Return (X, Y) of the center of cell containing provided text 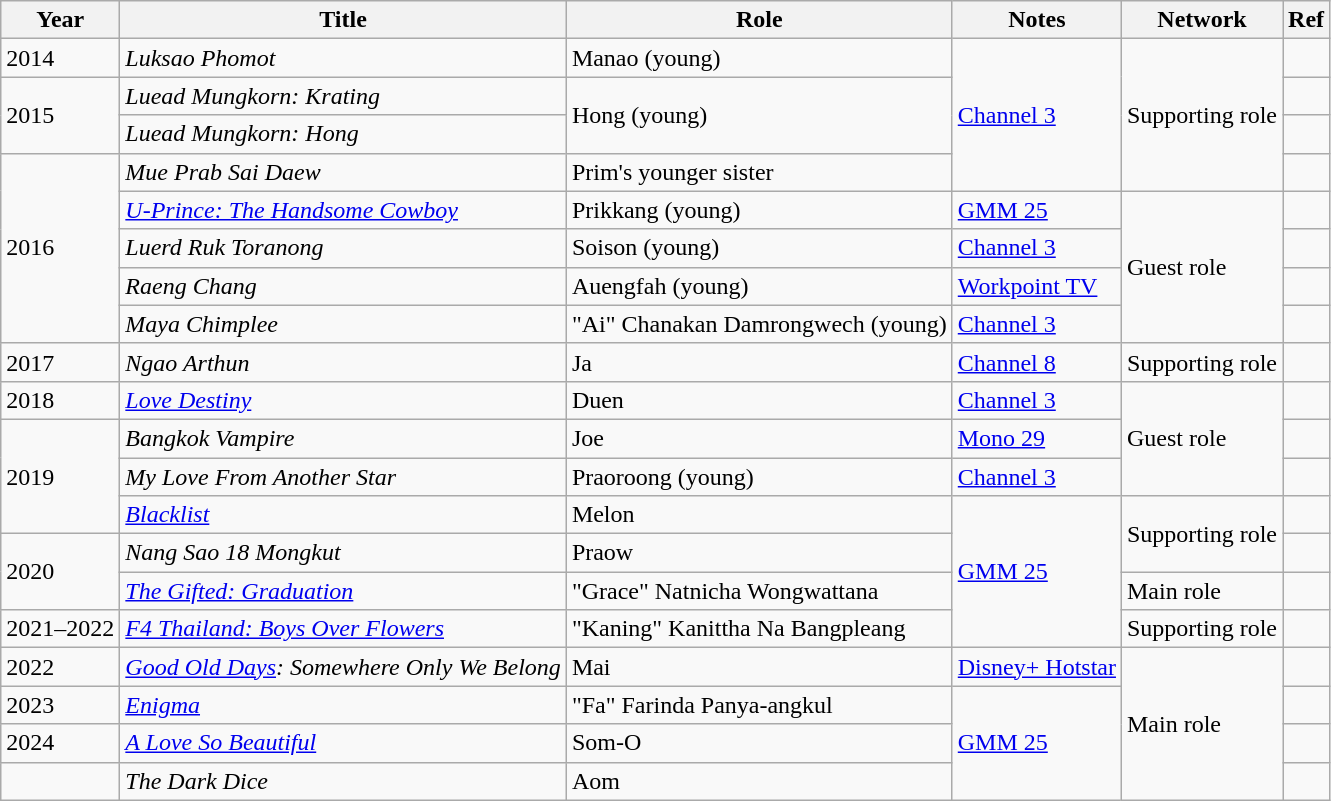
2017 (60, 362)
Network (1202, 20)
Mono 29 (1036, 438)
Luead Mungkorn: Hong (344, 134)
Luerd Ruk Toranong (344, 248)
Soison (young) (759, 248)
2022 (60, 667)
Luksao Phomot (344, 58)
2015 (60, 115)
Manao (young) (759, 58)
F4 Thailand: Boys Over Flowers (344, 629)
Som-O (759, 743)
Ref (1306, 20)
Maya Chimplee (344, 324)
Bangkok Vampire (344, 438)
Role (759, 20)
Disney+ Hotstar (1036, 667)
"Ai" Chanakan Damrongwech (young) (759, 324)
Duen (759, 400)
Mue Prab Sai Daew (344, 172)
2014 (60, 58)
Good Old Days: Somewhere Only We Belong (344, 667)
Notes (1036, 20)
2018 (60, 400)
Praoroong (young) (759, 477)
2019 (60, 476)
My Love From Another Star (344, 477)
A Love So Beautiful (344, 743)
Prim's younger sister (759, 172)
Joe (759, 438)
Love Destiny (344, 400)
Channel 8 (1036, 362)
"Fa" Farinda Panya-angkul (759, 705)
Title (344, 20)
Aom (759, 781)
The Gifted: Graduation (344, 591)
Hong (young) (759, 115)
Nang Sao 18 Mongkut (344, 553)
"Kaning" Kanittha Na Bangpleang (759, 629)
The Dark Dice (344, 781)
2016 (60, 248)
2024 (60, 743)
2020 (60, 572)
Workpoint TV (1036, 286)
Ja (759, 362)
Prikkang (young) (759, 210)
Luead Mungkorn: Krating (344, 96)
"Grace" Natnicha Wongwattana (759, 591)
Blacklist (344, 515)
Enigma (344, 705)
2021–2022 (60, 629)
Praow (759, 553)
Melon (759, 515)
U-Prince: The Handsome Cowboy (344, 210)
Year (60, 20)
Auengfah (young) (759, 286)
2023 (60, 705)
Mai (759, 667)
Raeng Chang (344, 286)
Ngao Arthun (344, 362)
